Scan for the cell matching the given text and deliver its (X, Y) coordinate at center. 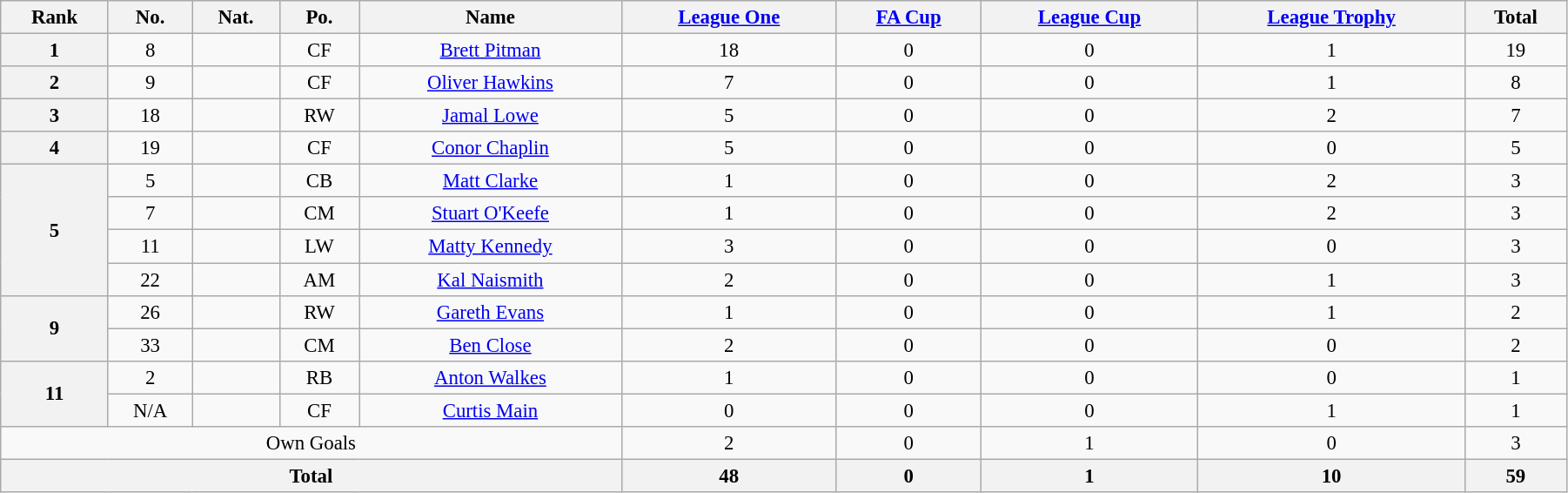
Own Goals (312, 443)
Rank (55, 17)
N/A (150, 410)
26 (150, 312)
Po. (319, 17)
Brett Pitman (491, 51)
Anton Walkes (491, 377)
Jamal Lowe (491, 116)
Ben Close (491, 345)
FA Cup (908, 17)
Curtis Main (491, 410)
59 (1516, 476)
22 (150, 280)
CB (319, 181)
4 (55, 148)
Nat. (236, 17)
LW (319, 246)
AM (319, 280)
10 (1331, 476)
Stuart O'Keefe (491, 213)
League One (729, 17)
Oliver Hawkins (491, 83)
No. (150, 17)
33 (150, 345)
RB (319, 377)
Conor Chaplin (491, 148)
Matt Clarke (491, 181)
48 (729, 476)
Name (491, 17)
Matty Kennedy (491, 246)
Gareth Evans (491, 312)
Kal Naismith (491, 280)
League Trophy (1331, 17)
League Cup (1089, 17)
